Find where the given text appears and provide that cell's center as (x, y) coordinate. 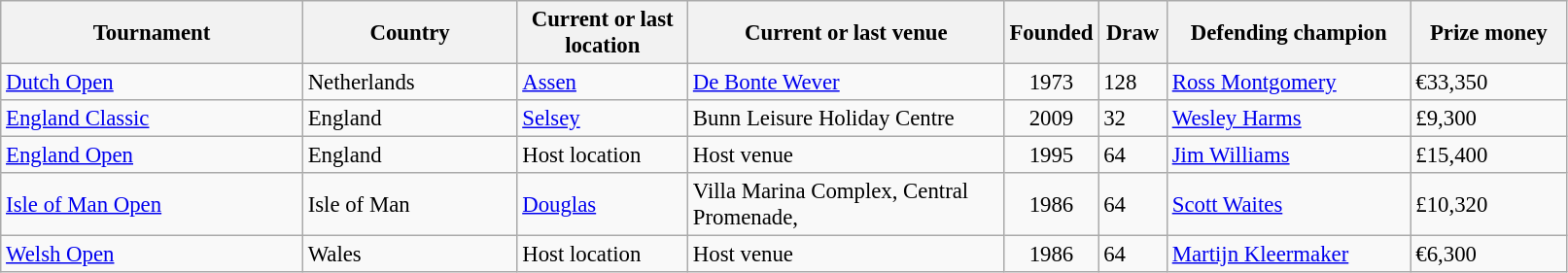
32 (1133, 119)
£10,320 (1489, 204)
Netherlands (410, 83)
£15,400 (1489, 155)
Selsey (603, 119)
Welsh Open (152, 255)
Current or last location (603, 33)
Martijn Kleermaker (1289, 255)
Founded (1052, 33)
Defending champion (1289, 33)
Isle of Man (410, 204)
Prize money (1489, 33)
Wales (410, 255)
Tournament (152, 33)
Jim Williams (1289, 155)
£9,300 (1489, 119)
England Open (152, 155)
Draw (1133, 33)
Current or last venue (847, 33)
128 (1133, 83)
Country (410, 33)
€6,300 (1489, 255)
England Classic (152, 119)
€33,350 (1489, 83)
Scott Waites (1289, 204)
2009 (1052, 119)
Dutch Open (152, 83)
Bunn Leisure Holiday Centre (847, 119)
Villa Marina Complex, Central Promenade, (847, 204)
1995 (1052, 155)
Isle of Man Open (152, 204)
Douglas (603, 204)
Ross Montgomery (1289, 83)
Assen (603, 83)
Wesley Harms (1289, 119)
De Bonte Wever (847, 83)
1973 (1052, 83)
